Output the [x, y] coordinate of the center of the cell containing the given text.  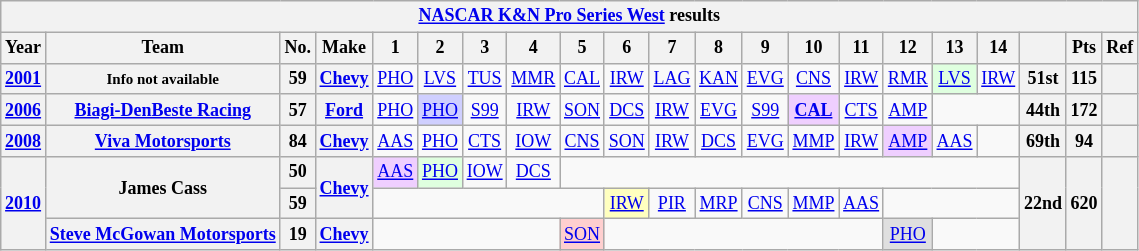
Year [24, 48]
5 [582, 48]
13 [954, 48]
22nd [1044, 204]
44th [1044, 110]
94 [1084, 140]
1 [396, 48]
50 [298, 172]
Ford [344, 110]
69th [1044, 140]
8 [719, 48]
Viva Motorsports [162, 140]
TUS [484, 78]
19 [298, 234]
No. [298, 48]
57 [298, 110]
Team [162, 48]
3 [484, 48]
Info not available [162, 78]
Make [344, 48]
14 [998, 48]
2 [440, 48]
Steve McGowan Motorsports [162, 234]
2008 [24, 140]
10 [814, 48]
2010 [24, 204]
11 [862, 48]
84 [298, 140]
12 [908, 48]
4 [534, 48]
Ref [1120, 48]
PIR [672, 204]
Pts [1084, 48]
MRP [719, 204]
172 [1084, 110]
LAG [672, 78]
7 [672, 48]
KAN [719, 78]
620 [1084, 204]
RMR [908, 78]
James Cass [162, 188]
2001 [24, 78]
NASCAR K&N Pro Series West results [570, 16]
51st [1044, 78]
2006 [24, 110]
Biagi-DenBeste Racing [162, 110]
115 [1084, 78]
6 [626, 48]
MMR [534, 78]
9 [765, 48]
